Capture the cell that displays the provided text and extract its [X, Y] central coordinate. 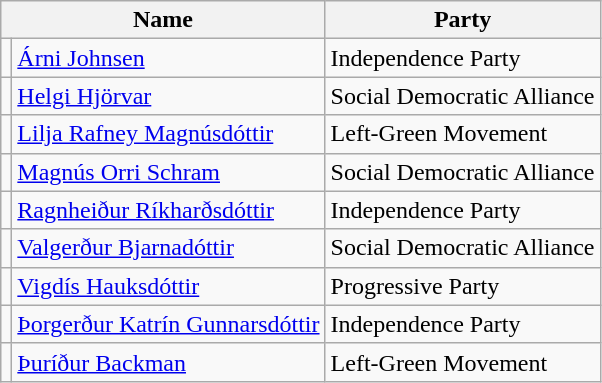
Ragnheiður Ríkharðsdóttir [168, 210]
Name [163, 20]
Lilja Rafney Magnúsdóttir [168, 134]
Helgi Hjörvar [168, 96]
Vigdís Hauksdóttir [168, 286]
Progressive Party [462, 286]
Valgerður Bjarnadóttir [168, 248]
Party [462, 20]
Þuríður Backman [168, 362]
Árni Johnsen [168, 58]
Magnús Orri Schram [168, 172]
Þorgerður Katrín Gunnarsdóttir [168, 324]
